From the cell containing the given text, extract its center point as [x, y] coordinate. 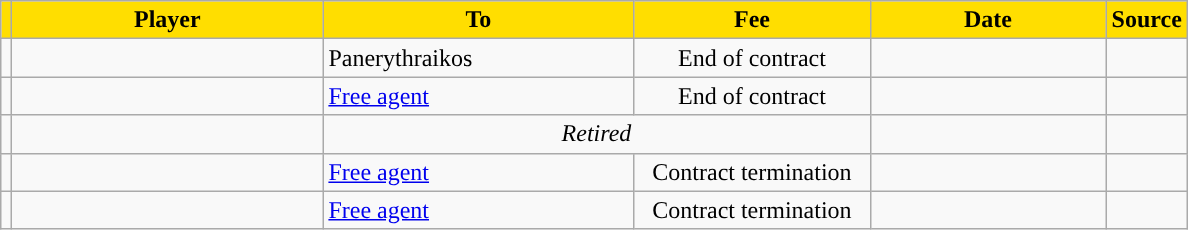
Fee [752, 20]
Date [988, 20]
To [478, 20]
Retired [596, 134]
Player [168, 20]
Panerythraikos [478, 58]
Source [1146, 20]
